Identify which cell holds the provided text, then report its [x, y] central coordinate. 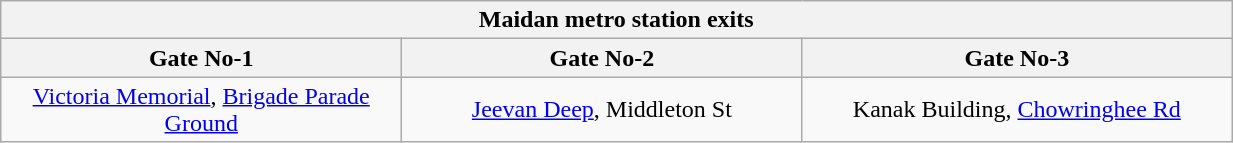
Gate No-2 [602, 58]
Victoria Memorial, Brigade Parade Ground [202, 110]
Gate No-1 [202, 58]
Kanak Building, Chowringhee Rd [1017, 110]
Jeevan Deep, Middleton St [602, 110]
Gate No-3 [1017, 58]
Maidan metro station exits [616, 20]
